Provide the [X, Y] coordinate of the cell's center where the given text is located.  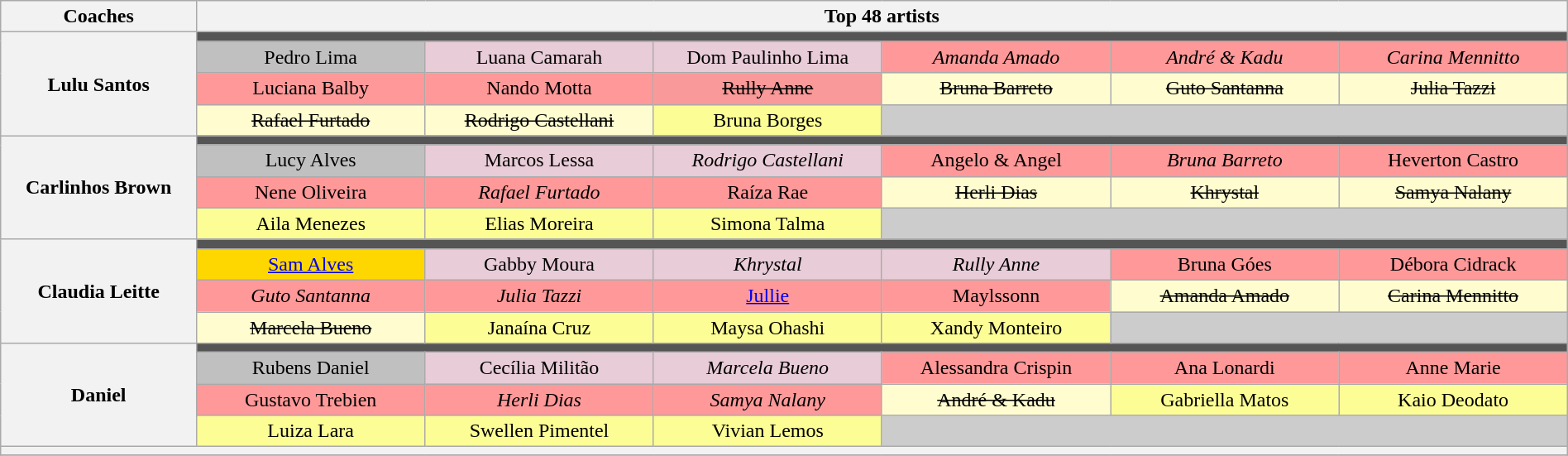
Xandy Monteiro [996, 327]
Gustavo Trebien [311, 400]
Kaio Deodato [1453, 400]
Rubens Daniel [311, 368]
Swellen Pimentel [539, 431]
Bruna Borges [767, 120]
Luana Camarah [539, 57]
Marcos Lessa [539, 161]
Ana Lonardi [1225, 368]
Heverton Castro [1453, 161]
Simona Talma [767, 223]
Raíza Rae [767, 192]
Maysa Ohashi [767, 327]
Cecília Militão [539, 368]
Lucy Alves [311, 161]
Coaches [99, 17]
Top 48 artists [882, 17]
Nando Motta [539, 89]
Alessandra Crispin [996, 368]
Janaína Cruz [539, 327]
Maylssonn [996, 295]
Nene Oliveira [311, 192]
Luciana Balby [311, 89]
Vivian Lemos [767, 431]
Claudia Leitte [99, 291]
Sam Alves [311, 264]
Gabby Moura [539, 264]
Aila Menezes [311, 223]
Débora Cidrack [1453, 264]
Daniel [99, 396]
Dom Paulinho Lima [767, 57]
Angelo & Angel [996, 161]
Pedro Lima [311, 57]
Luiza Lara [311, 431]
Elias Moreira [539, 223]
Anne Marie [1453, 368]
Lulu Santos [99, 84]
Gabriella Matos [1225, 400]
Jullie [767, 295]
Carlinhos Brown [99, 187]
Bruna Góes [1225, 264]
